For the text-containing cell, return its midpoint in (x, y) coordinate format. 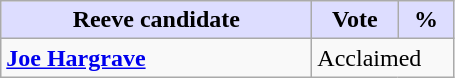
Vote (355, 20)
Reeve candidate (156, 20)
Joe Hargrave (156, 58)
% (426, 20)
Acclaimed (383, 58)
